Determine the [x, y] coordinate at the center of the cell enclosing the given text.  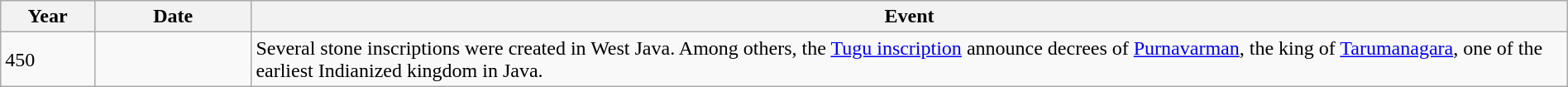
Date [172, 17]
Year [48, 17]
450 [48, 60]
Event [910, 17]
